Detect which cell encompasses the target text, then output its [x, y] center coordinate. 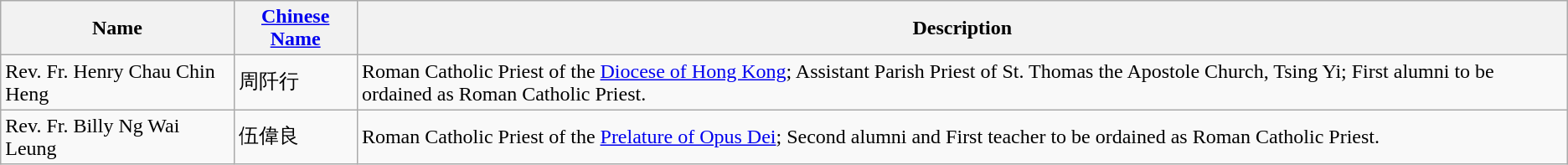
Chinese Name [295, 28]
Rev. Fr. Henry Chau Chin Heng [117, 82]
Description [962, 28]
周阡行 [295, 82]
Roman Catholic Priest of the Prelature of Opus Dei; Second alumni and First teacher to be ordained as Roman Catholic Priest. [962, 137]
Name [117, 28]
伍偉良 [295, 137]
Rev. Fr. Billy Ng Wai Leung [117, 137]
